Determine the [x, y] coordinate at the center of the cell enclosing the given text.  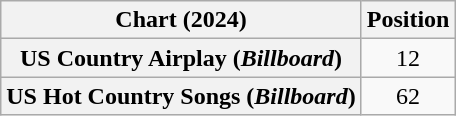
Chart (2024) [181, 20]
62 [408, 96]
12 [408, 58]
US Country Airplay (Billboard) [181, 58]
US Hot Country Songs (Billboard) [181, 96]
Position [408, 20]
